For the text-containing cell, return its midpoint in (x, y) coordinate format. 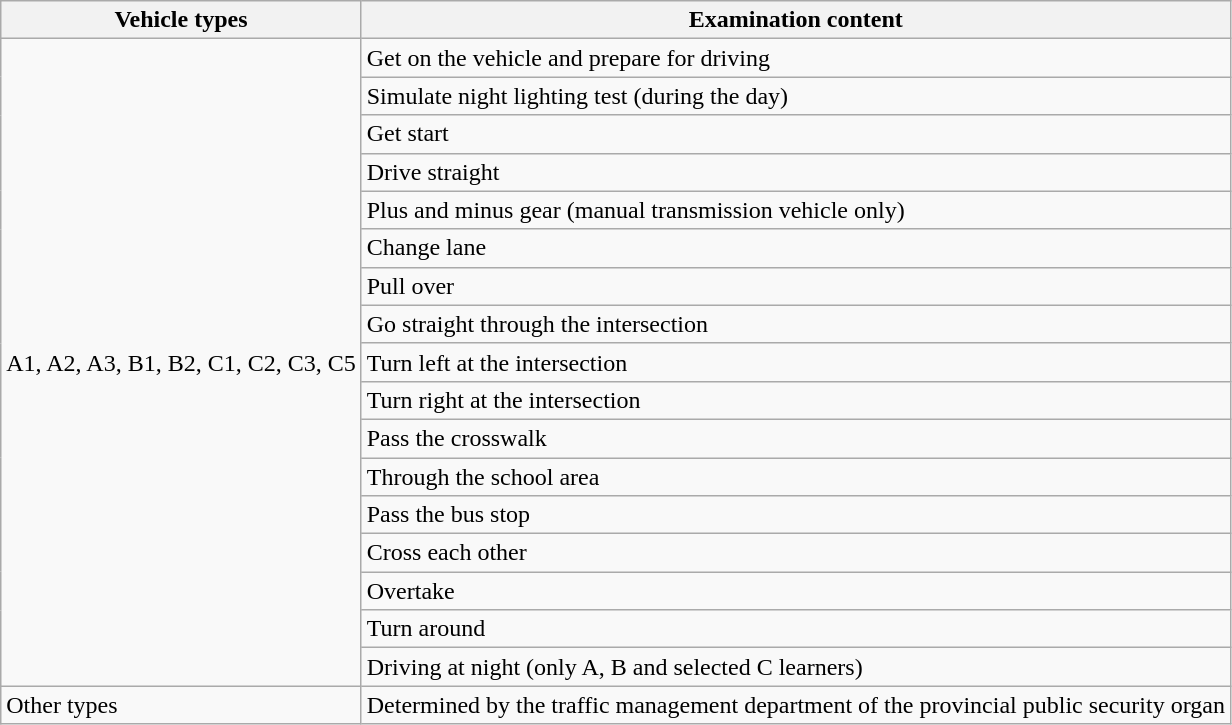
Pull over (796, 286)
Change lane (796, 248)
Get on the vehicle and prepare for driving (796, 58)
A1, A2, A3, B1, B2, C1, C2, C3, C5 (181, 362)
Pass the crosswalk (796, 438)
Turn right at the intersection (796, 400)
Plus and minus gear (manual transmission vehicle only) (796, 210)
Cross each other (796, 553)
Simulate night lighting test (during the day) (796, 96)
Through the school area (796, 477)
Drive straight (796, 172)
Examination content (796, 20)
Vehicle types (181, 20)
Get start (796, 134)
Driving at night (only A, B and selected C learners) (796, 667)
Turn around (796, 629)
Overtake (796, 591)
Go straight through the intersection (796, 324)
Determined by the traffic management department of the provincial public security organ (796, 705)
Turn left at the intersection (796, 362)
Pass the bus stop (796, 515)
Other types (181, 705)
